Determine the [X, Y] coordinate at the center of the cell enclosing the given text.  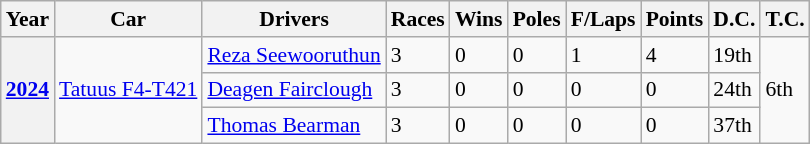
19th [734, 55]
4 [675, 55]
Tatuus F4-T421 [128, 90]
D.C. [734, 19]
Reza Seewooruthun [294, 55]
1 [604, 55]
Poles [537, 19]
Wins [479, 19]
24th [734, 90]
Car [128, 19]
Year [28, 19]
6th [784, 90]
Points [675, 19]
Races [418, 19]
Deagen Fairclough [294, 90]
Thomas Bearman [294, 126]
T.C. [784, 19]
F/Laps [604, 19]
37th [734, 126]
2024 [28, 90]
Drivers [294, 19]
